From the cell containing the given text, extract its center point as [X, Y] coordinate. 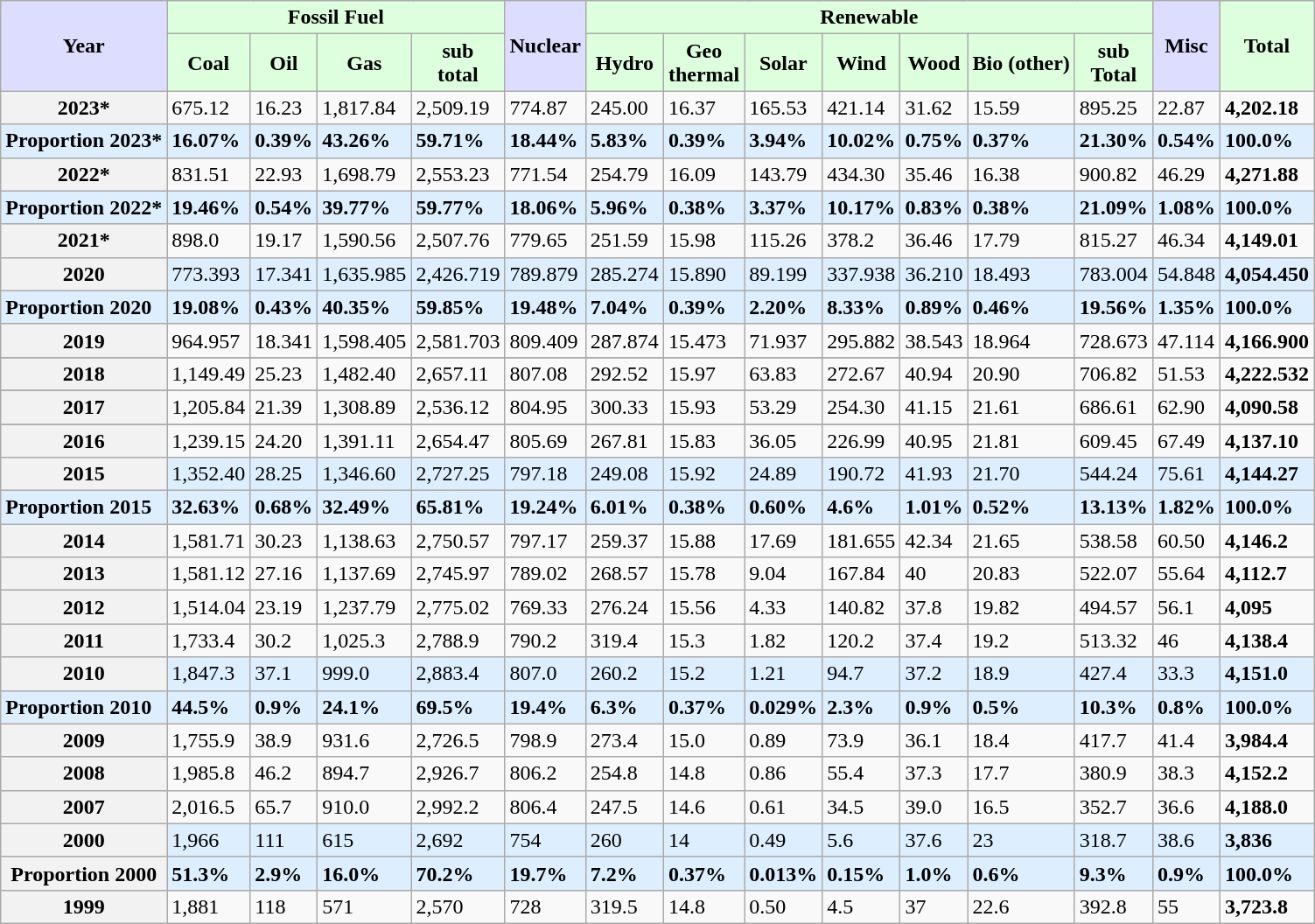
609.45 [1113, 440]
15.93 [703, 407]
2,507.76 [458, 241]
4,144.27 [1267, 474]
615 [364, 840]
21.30% [1113, 141]
769.33 [545, 607]
181.655 [861, 541]
3,723.8 [1267, 906]
0.60% [784, 507]
1,966 [208, 840]
910.0 [364, 807]
Year [84, 45]
59.71% [458, 141]
17.7 [1021, 773]
19.08% [208, 307]
14 [703, 840]
999.0 [364, 674]
0.52% [1021, 507]
4,202.18 [1267, 108]
16.09 [703, 174]
292.52 [625, 374]
0.61 [784, 807]
2020 [84, 274]
54.848 [1186, 274]
36.6 [1186, 807]
807.08 [545, 374]
65.81% [458, 507]
30.2 [283, 640]
0.8% [1186, 707]
337.938 [861, 274]
276.24 [625, 607]
1,590.56 [364, 241]
3,836 [1267, 840]
427.4 [1113, 674]
1,733.4 [208, 640]
60.50 [1186, 541]
1.01% [934, 507]
Renewable [869, 17]
19.56% [1113, 307]
Fossil Fuel [336, 17]
4,146.2 [1267, 541]
15.890 [703, 274]
273.4 [625, 740]
2,788.9 [458, 640]
16.37 [703, 108]
22.87 [1186, 108]
0.86 [784, 773]
2007 [84, 807]
Geothermal [703, 63]
15.56 [703, 607]
24.20 [283, 440]
251.59 [625, 241]
19.48% [545, 307]
53.29 [784, 407]
70.2% [458, 873]
2.9% [283, 873]
15.88 [703, 541]
16.5 [1021, 807]
1,581.71 [208, 541]
4,054.450 [1267, 274]
24.89 [784, 474]
1,581.12 [208, 574]
15.92 [703, 474]
40.95 [934, 440]
37.4 [934, 640]
Proportion 2010 [84, 707]
36.210 [934, 274]
2008 [84, 773]
46.2 [283, 773]
34.5 [861, 807]
Proportion 2015 [84, 507]
809.409 [545, 340]
783.004 [1113, 274]
46.29 [1186, 174]
378.2 [861, 241]
41.93 [934, 474]
1,205.84 [208, 407]
771.54 [545, 174]
21.81 [1021, 440]
2016 [84, 440]
319.4 [625, 640]
15.3 [703, 640]
268.57 [625, 574]
30.23 [283, 541]
2.20% [784, 307]
120.2 [861, 640]
190.72 [861, 474]
4,188.0 [1267, 807]
6.3% [625, 707]
1,346.60 [364, 474]
22.93 [283, 174]
67.49 [1186, 440]
21.61 [1021, 407]
55 [1186, 906]
287.874 [625, 340]
1,817.84 [364, 108]
319.5 [625, 906]
494.57 [1113, 607]
790.2 [545, 640]
1,138.63 [364, 541]
15.59 [1021, 108]
18.06% [545, 207]
55.4 [861, 773]
706.82 [1113, 374]
773.393 [208, 274]
2,536.12 [458, 407]
37.2 [934, 674]
295.882 [861, 340]
797.18 [545, 474]
15.78 [703, 574]
1,985.8 [208, 773]
Wind [861, 63]
17.79 [1021, 241]
18.493 [1021, 274]
39.77% [364, 207]
4,149.01 [1267, 241]
0.46% [1021, 307]
2023* [84, 108]
728 [545, 906]
226.99 [861, 440]
28.25 [283, 474]
0.6% [1021, 873]
895.25 [1113, 108]
352.7 [1113, 807]
1,237.79 [364, 607]
33.3 [1186, 674]
37.1 [283, 674]
285.274 [625, 274]
15.98 [703, 241]
Wood [934, 63]
140.82 [861, 607]
2022* [84, 174]
2,775.02 [458, 607]
69.5% [458, 707]
subTotal [1113, 63]
59.77% [458, 207]
260 [625, 840]
4,152.2 [1267, 773]
2,570 [458, 906]
38.9 [283, 740]
Misc [1186, 45]
41.4 [1186, 740]
46.34 [1186, 241]
0.75% [934, 141]
18.4 [1021, 740]
964.957 [208, 340]
1,149.49 [208, 374]
804.95 [545, 407]
35.46 [934, 174]
0.50 [784, 906]
15.473 [703, 340]
13.13% [1113, 507]
1.82% [1186, 507]
21.70 [1021, 474]
32.63% [208, 507]
1.82 [784, 640]
Proportion 2023* [84, 141]
20.90 [1021, 374]
300.33 [625, 407]
15.97 [703, 374]
931.6 [364, 740]
2,581.703 [458, 340]
Proportion 2020 [84, 307]
3.37% [784, 207]
4,271.88 [1267, 174]
392.8 [1113, 906]
Coal [208, 63]
19.82 [1021, 607]
16.38 [1021, 174]
0.013% [784, 873]
0.83% [934, 207]
2012 [84, 607]
815.27 [1113, 241]
4.33 [784, 607]
2,654.47 [458, 440]
2014 [84, 541]
894.7 [364, 773]
63.83 [784, 374]
47.114 [1186, 340]
1.35% [1186, 307]
36.46 [934, 241]
571 [364, 906]
686.61 [1113, 407]
5.83% [625, 141]
56.1 [1186, 607]
2019 [84, 340]
20.83 [1021, 574]
806.4 [545, 807]
19.46% [208, 207]
37.6 [934, 840]
Hydro [625, 63]
789.879 [545, 274]
513.32 [1113, 640]
522.07 [1113, 574]
805.69 [545, 440]
10.02% [861, 141]
2011 [84, 640]
1,847.3 [208, 674]
1,514.04 [208, 607]
2009 [84, 740]
254.30 [861, 407]
Solar [784, 63]
789.02 [545, 574]
111 [283, 840]
14.6 [703, 807]
0.029% [784, 707]
2.3% [861, 707]
254.8 [625, 773]
4,166.900 [1267, 340]
538.58 [1113, 541]
4,138.4 [1267, 640]
19.7% [545, 873]
40.94 [934, 374]
Nuclear [545, 45]
4.5 [861, 906]
71.937 [784, 340]
798.9 [545, 740]
898.0 [208, 241]
39.0 [934, 807]
21.39 [283, 407]
2,426.719 [458, 274]
1,482.40 [364, 374]
4,151.0 [1267, 674]
1999 [84, 906]
797.17 [545, 541]
434.30 [861, 174]
31.62 [934, 108]
4,112.7 [1267, 574]
4,222.532 [1267, 374]
2,692 [458, 840]
59.85% [458, 307]
6.01% [625, 507]
1,698.79 [364, 174]
4.6% [861, 507]
2013 [84, 574]
2,509.19 [458, 108]
2021* [84, 241]
19.2 [1021, 640]
18.964 [1021, 340]
728.673 [1113, 340]
16.0% [364, 873]
2017 [84, 407]
73.9 [861, 740]
51.53 [1186, 374]
18.44% [545, 141]
44.5% [208, 707]
19.24% [545, 507]
2,750.57 [458, 541]
41.15 [934, 407]
272.67 [861, 374]
17.341 [283, 274]
0.15% [861, 873]
16.23 [283, 108]
2000 [84, 840]
4,095 [1267, 607]
421.14 [861, 108]
24.1% [364, 707]
8.33% [861, 307]
118 [283, 906]
2010 [84, 674]
2,726.5 [458, 740]
165.53 [784, 108]
89.199 [784, 274]
807.0 [545, 674]
42.34 [934, 541]
75.61 [1186, 474]
1,352.40 [208, 474]
1,308.89 [364, 407]
7.2% [625, 873]
46 [1186, 640]
18.9 [1021, 674]
94.7 [861, 674]
55.64 [1186, 574]
0.49 [784, 840]
167.84 [861, 574]
27.16 [283, 574]
267.81 [625, 440]
19.17 [283, 241]
32.49% [364, 507]
15.83 [703, 440]
65.7 [283, 807]
subtotal [458, 63]
0.5% [1021, 707]
1,025.3 [364, 640]
900.82 [1113, 174]
2018 [84, 374]
23 [1021, 840]
1,635.985 [364, 274]
115.26 [784, 241]
2,016.5 [208, 807]
1,598.405 [364, 340]
143.79 [784, 174]
40 [934, 574]
43.26% [364, 141]
2,745.97 [458, 574]
806.2 [545, 773]
831.51 [208, 174]
37.3 [934, 773]
1.08% [1186, 207]
2,992.2 [458, 807]
4,137.10 [1267, 440]
779.65 [545, 241]
36.1 [934, 740]
7.04% [625, 307]
1,755.9 [208, 740]
51.3% [208, 873]
380.9 [1113, 773]
2,657.11 [458, 374]
1,391.11 [364, 440]
5.6 [861, 840]
2,553.23 [458, 174]
0.68% [283, 507]
774.87 [545, 108]
38.3 [1186, 773]
3,984.4 [1267, 740]
15.2 [703, 674]
10.3% [1113, 707]
1.0% [934, 873]
1,137.69 [364, 574]
16.07% [208, 141]
754 [545, 840]
Proportion 2000 [84, 873]
259.37 [625, 541]
0.43% [283, 307]
Gas [364, 63]
40.35% [364, 307]
Proportion 2022* [84, 207]
1,881 [208, 906]
36.05 [784, 440]
9.3% [1113, 873]
2015 [84, 474]
23.19 [283, 607]
2,926.7 [458, 773]
Oil [283, 63]
22.6 [1021, 906]
1,239.15 [208, 440]
2,883.4 [458, 674]
25.23 [283, 374]
260.2 [625, 674]
21.09% [1113, 207]
19.4% [545, 707]
Bio (other) [1021, 63]
18.341 [283, 340]
5.96% [625, 207]
Total [1267, 45]
37.8 [934, 607]
9.04 [784, 574]
318.7 [1113, 840]
249.08 [625, 474]
417.7 [1113, 740]
245.00 [625, 108]
0.89 [784, 740]
38.543 [934, 340]
4,090.58 [1267, 407]
2,727.25 [458, 474]
675.12 [208, 108]
17.69 [784, 541]
38.6 [1186, 840]
254.79 [625, 174]
15.0 [703, 740]
21.65 [1021, 541]
37 [934, 906]
10.17% [861, 207]
0.89% [934, 307]
1.21 [784, 674]
3.94% [784, 141]
544.24 [1113, 474]
62.90 [1186, 407]
247.5 [625, 807]
